Capture the cell that displays the provided text and extract its (X, Y) central coordinate. 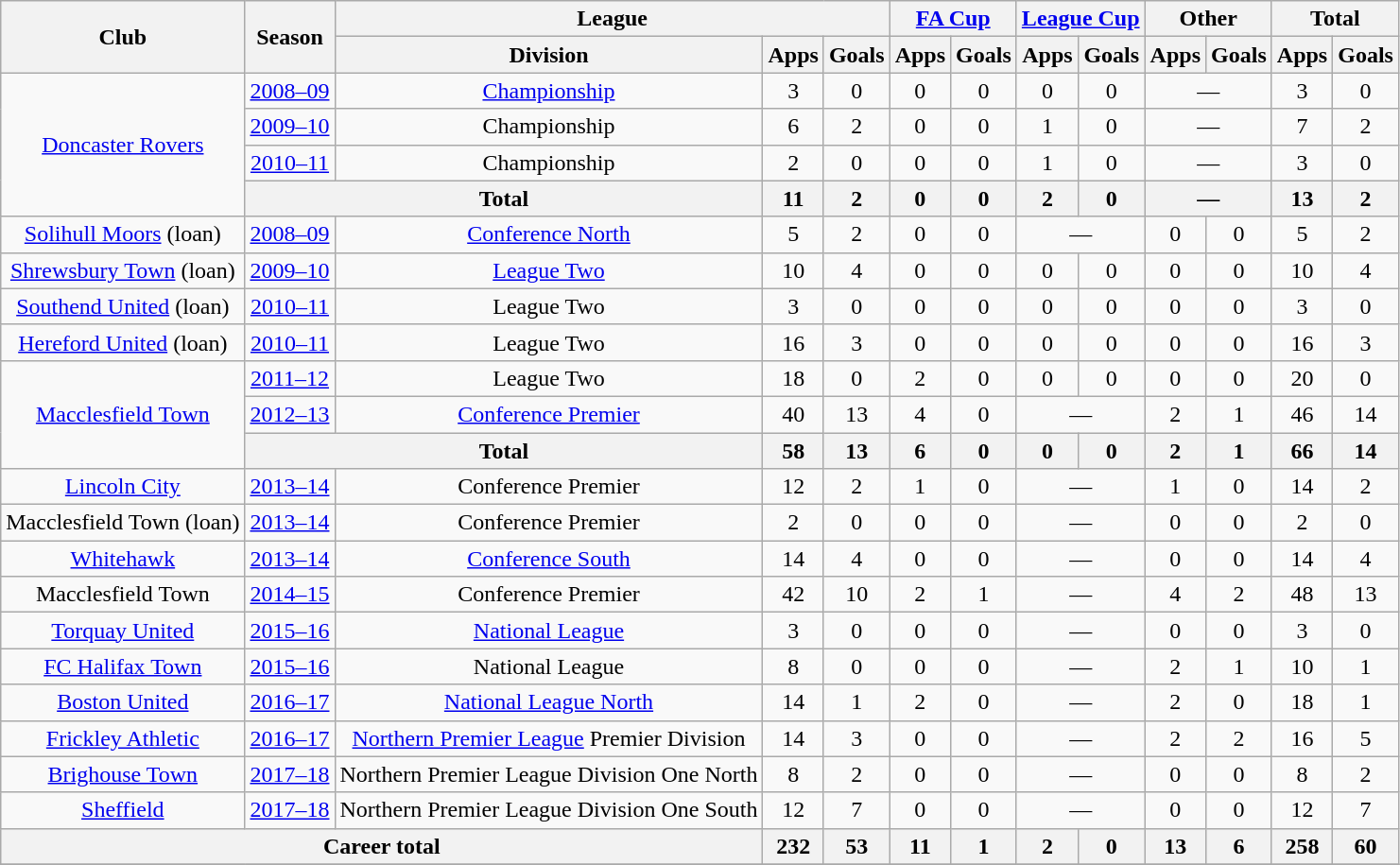
42 (793, 595)
Southend United (loan) (123, 306)
Career total (382, 846)
Season (289, 37)
40 (793, 414)
60 (1366, 846)
Sheffield (123, 810)
Conference South (548, 559)
46 (1302, 414)
Northern Premier League Premier Division (548, 738)
Northern Premier League Division One North (548, 774)
53 (856, 846)
258 (1302, 846)
Lincoln City (123, 487)
League Cup (1080, 19)
FA Cup (953, 19)
Shrewsbury Town (loan) (123, 270)
Other (1208, 19)
Conference North (548, 234)
Boston United (123, 702)
Solihull Moors (loan) (123, 234)
League (613, 19)
2012–13 (289, 414)
232 (793, 846)
Northern Premier League Division One South (548, 810)
Macclesfield Town (loan) (123, 523)
Hereford United (loan) (123, 342)
FC Halifax Town (123, 666)
Brighouse Town (123, 774)
Torquay United (123, 631)
Doncaster Rovers (123, 145)
Club (123, 37)
National League North (548, 702)
2011–12 (289, 378)
48 (1302, 595)
2014–15 (289, 595)
20 (1302, 378)
Whitehawk (123, 559)
66 (1302, 451)
58 (793, 451)
Division (548, 55)
Frickley Athletic (123, 738)
